Output the [x, y] coordinate of the center of the cell containing the given text.  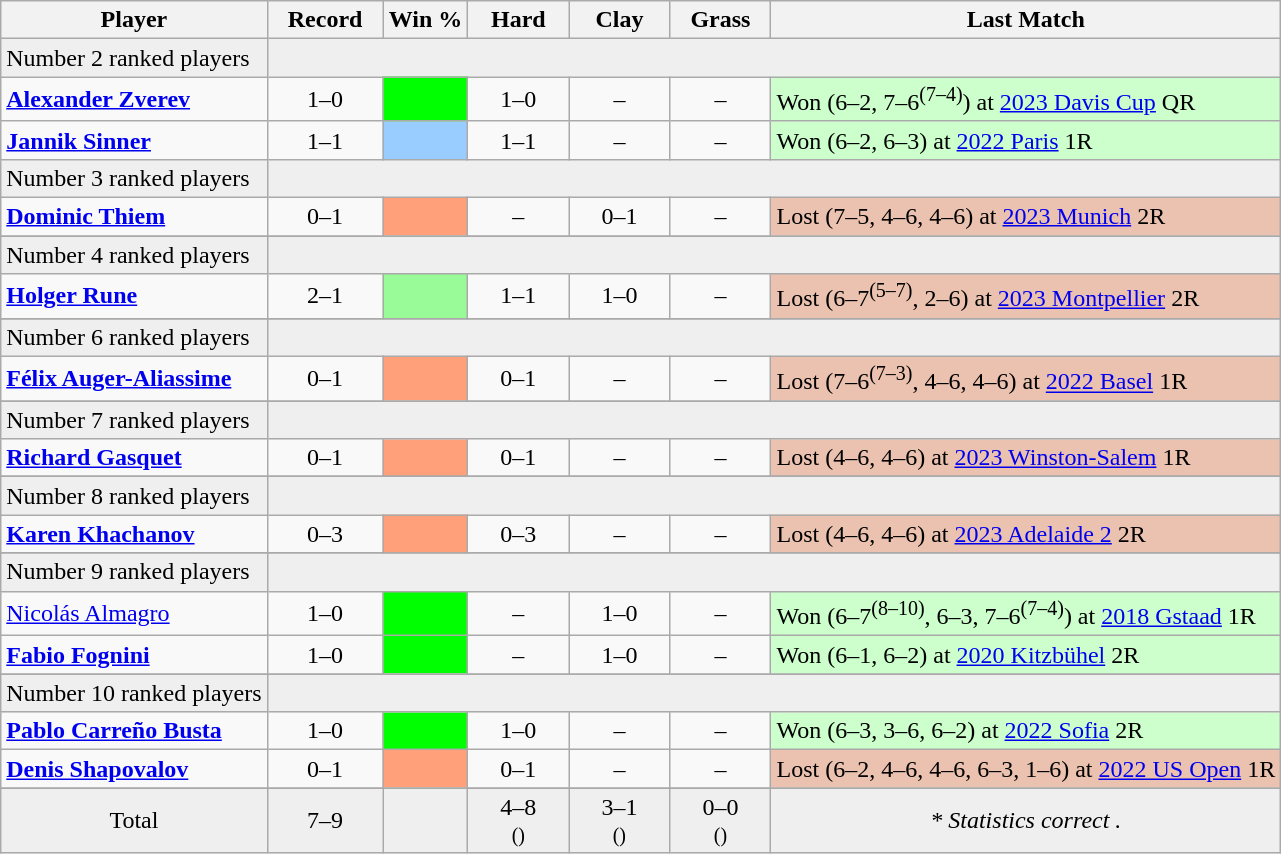
3–1 () [620, 820]
* Statistics correct . [1026, 820]
Number 9 ranked players [134, 572]
Fabio Fognini [134, 655]
Karen Khachanov [134, 534]
Denis Shapovalov [134, 769]
Player [134, 20]
7–9 [325, 820]
Won (6–2, 6–3) at 2022 Paris 1R [1026, 140]
Last Match [1026, 20]
Holger Rune [134, 296]
Lost (7–6(7–3), 4–6, 4–6) at 2022 Basel 1R [1026, 378]
Nicolás Almagro [134, 614]
Number 2 ranked players [134, 58]
Lost (4–6, 4–6) at 2023 Winston-Salem 1R [1026, 458]
Richard Gasquet [134, 458]
Félix Auger-Aliassime [134, 378]
Lost (4–6, 4–6) at 2023 Adelaide 2 2R [1026, 534]
Number 8 ranked players [134, 496]
Record [325, 20]
Lost (6–2, 4–6, 4–6, 6–3, 1–6) at 2022 US Open 1R [1026, 769]
2–1 [325, 296]
Grass [720, 20]
Dominic Thiem [134, 217]
Hard [518, 20]
Number 7 ranked players [134, 420]
Number 6 ranked players [134, 337]
Pablo Carreño Busta [134, 731]
Won (6–1, 6–2) at 2020 Kitzbühel 2R [1026, 655]
Jannik Sinner [134, 140]
Number 10 ranked players [134, 693]
Win % [426, 20]
Won (6–7(8–10), 6–3, 7–6(7–4)) at 2018 Gstaad 1R [1026, 614]
Number 4 ranked players [134, 255]
Lost (7–5, 4–6, 4–6) at 2023 Munich 2R [1026, 217]
0–0 () [720, 820]
Number 3 ranked players [134, 178]
4–8 () [518, 820]
Total [134, 820]
Clay [620, 20]
Alexander Zverev [134, 100]
Lost (6–7(5–7), 2–6) at 2023 Montpellier 2R [1026, 296]
Won (6–2, 7–6(7–4)) at 2023 Davis Cup QR [1026, 100]
Won (6–3, 3–6, 6–2) at 2022 Sofia 2R [1026, 731]
